Return the (x, y) coordinate for the center point of the cell that contains the specified text.  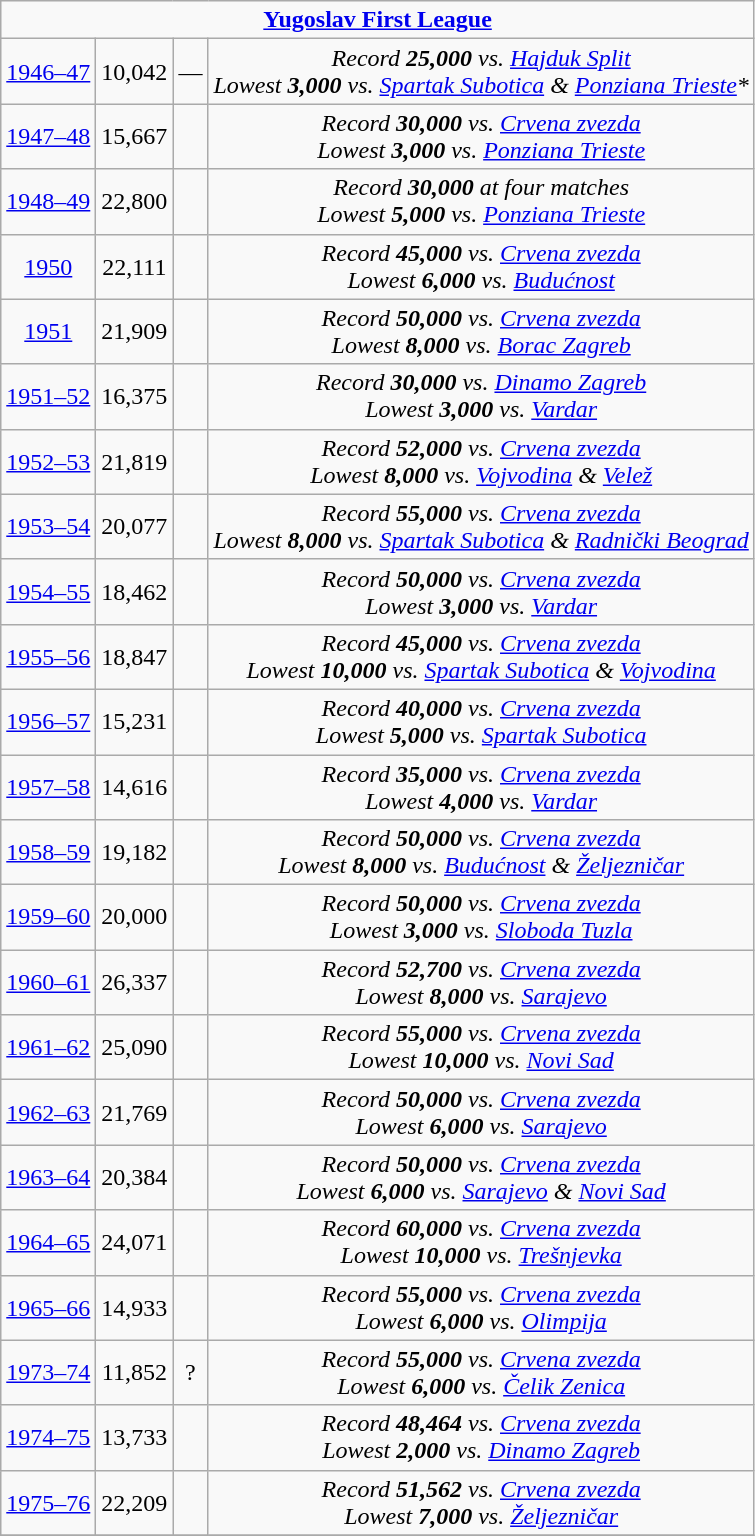
1951–52 (48, 396)
21,909 (134, 332)
22,800 (134, 202)
Record 52,000 vs. Crvena zvezda Lowest 8,000 vs. Vojvodina & Velež (481, 462)
1947–48 (48, 136)
Record 25,000 vs. Hajduk Split Lowest 3,000 vs. Spartak Subotica & Ponziana Trieste* (481, 72)
11,852 (134, 1372)
Record 55,000 vs. Crvena zvezda Lowest 8,000 vs. Spartak Subotica & Radnički Beograd (481, 526)
22,111 (134, 266)
1954–55 (48, 592)
1953–54 (48, 526)
18,847 (134, 656)
26,337 (134, 982)
22,209 (134, 1502)
Record 50,000 vs. Crvena zvezda Lowest 8,000 vs. Budućnost & Željezničar (481, 852)
1961–62 (48, 1048)
Record 51,562 vs. Crvena zvezda Lowest 7,000 vs. Željezničar (481, 1502)
1962–63 (48, 1112)
1956–57 (48, 722)
19,182 (134, 852)
Record 30,000 vs. Crvena zvezda Lowest 3,000 vs. Ponziana Trieste (481, 136)
15,667 (134, 136)
Yugoslav First League (378, 20)
1965–66 (48, 1308)
1946–47 (48, 72)
21,769 (134, 1112)
1952–53 (48, 462)
1960–61 (48, 982)
1973–74 (48, 1372)
21,819 (134, 462)
1957–58 (48, 786)
Record 50,000 vs. Crvena zvezda Lowest 6,000 vs. Sarajevo (481, 1112)
1975–76 (48, 1502)
Record 60,000 vs. Crvena zvezda Lowest 10,000 vs. Trešnjevka (481, 1242)
Record 50,000 vs. Crvena zvezda Lowest 3,000 vs. Sloboda Tuzla (481, 918)
Record 35,000 vs. Crvena zvezda Lowest 4,000 vs. Vardar (481, 786)
10,042 (134, 72)
1955–56 (48, 656)
Record 40,000 vs. Crvena zvezda Lowest 5,000 vs. Spartak Subotica (481, 722)
18,462 (134, 592)
16,375 (134, 396)
1948–49 (48, 202)
20,384 (134, 1178)
Record 45,000 vs. Crvena zvezda Lowest 6,000 vs. Budućnost (481, 266)
1951 (48, 332)
Record 30,000 at four matches Lowest 5,000 vs. Ponziana Trieste (481, 202)
Record 50,000 vs. Crvena zvezda Lowest 6,000 vs. Sarajevo & Novi Sad (481, 1178)
1964–65 (48, 1242)
24,071 (134, 1242)
14,933 (134, 1308)
20,077 (134, 526)
25,090 (134, 1048)
Record 45,000 vs. Crvena zvezda Lowest 10,000 vs. Spartak Subotica & Vojvodina (481, 656)
Record 55,000 vs. Crvena zvezda Lowest 6,000 vs. Čelik Zenica (481, 1372)
— (190, 72)
20,000 (134, 918)
Record 50,000 vs. Crvena zvezda Lowest 8,000 vs. Borac Zagreb (481, 332)
Record 50,000 vs. Crvena zvezda Lowest 3,000 vs. Vardar (481, 592)
13,733 (134, 1438)
Record 55,000 vs. Crvena zvezda Lowest 10,000 vs. Novi Sad (481, 1048)
1974–75 (48, 1438)
15,231 (134, 722)
? (190, 1372)
14,616 (134, 786)
1950 (48, 266)
Record 30,000 vs. Dinamo Zagreb Lowest 3,000 vs. Vardar (481, 396)
Record 52,700 vs. Crvena zvezda Lowest 8,000 vs. Sarajevo (481, 982)
Record 48,464 vs. Crvena zvezda Lowest 2,000 vs. Dinamo Zagreb (481, 1438)
Record 55,000 vs. Crvena zvezda Lowest 6,000 vs. Olimpija (481, 1308)
1958–59 (48, 852)
1959–60 (48, 918)
1963–64 (48, 1178)
